Provide the (x, y) coordinate of the cell's center where the given text is located.  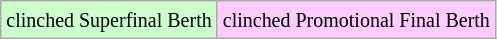
clinched Promotional Final Berth (356, 20)
clinched Superfinal Berth (109, 20)
